Detect which cell encompasses the target text, then output its (x, y) center coordinate. 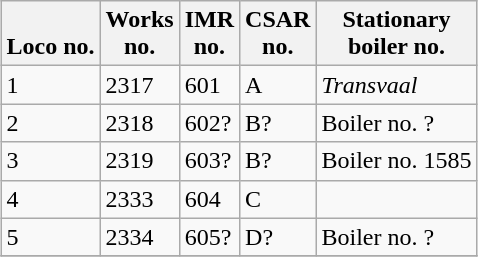
2319 (140, 161)
Stationaryboiler no. (396, 34)
Boiler no. 1585 (396, 161)
602? (209, 123)
601 (209, 85)
1 (50, 85)
Loco no. (50, 34)
D? (278, 237)
605? (209, 237)
C (278, 199)
Transvaal (396, 85)
3 (50, 161)
CSARno. (278, 34)
2 (50, 123)
2318 (140, 123)
604 (209, 199)
4 (50, 199)
Worksno. (140, 34)
IMRno. (209, 34)
A (278, 85)
2333 (140, 199)
603? (209, 161)
5 (50, 237)
2317 (140, 85)
2334 (140, 237)
